Output the [X, Y] coordinate of the center of the cell containing the given text.  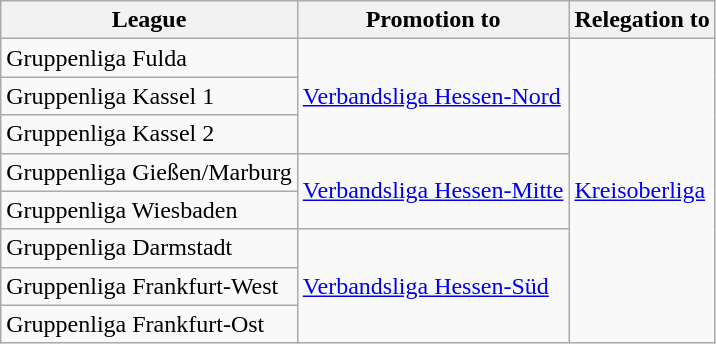
League [150, 20]
Promotion to [433, 20]
Verbandsliga Hessen-Süd [433, 286]
Gruppenliga Wiesbaden [150, 210]
Gruppenliga Fulda [150, 58]
Gruppenliga Darmstadt [150, 248]
Gruppenliga Kassel 2 [150, 134]
Gruppenliga Frankfurt-West [150, 286]
Relegation to [642, 20]
Kreisoberliga [642, 191]
Gruppenliga Kassel 1 [150, 96]
Gruppenliga Gießen/Marburg [150, 172]
Gruppenliga Frankfurt-Ost [150, 324]
Verbandsliga Hessen-Nord [433, 96]
Verbandsliga Hessen-Mitte [433, 191]
